Pinpoint the cell where the given text exists, returning its [X, Y] midpoint coordinate. 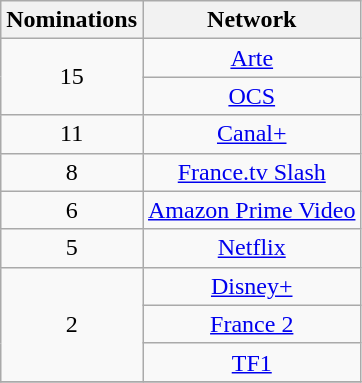
OCS [251, 96]
8 [72, 172]
Netflix [251, 248]
6 [72, 210]
15 [72, 77]
Canal+ [251, 134]
Network [251, 20]
Amazon Prime Video [251, 210]
France.tv Slash [251, 172]
Disney+ [251, 286]
Nominations [72, 20]
11 [72, 134]
France 2 [251, 324]
Arte [251, 58]
5 [72, 248]
2 [72, 324]
TF1 [251, 362]
